For the text-containing cell, return its midpoint in (x, y) coordinate format. 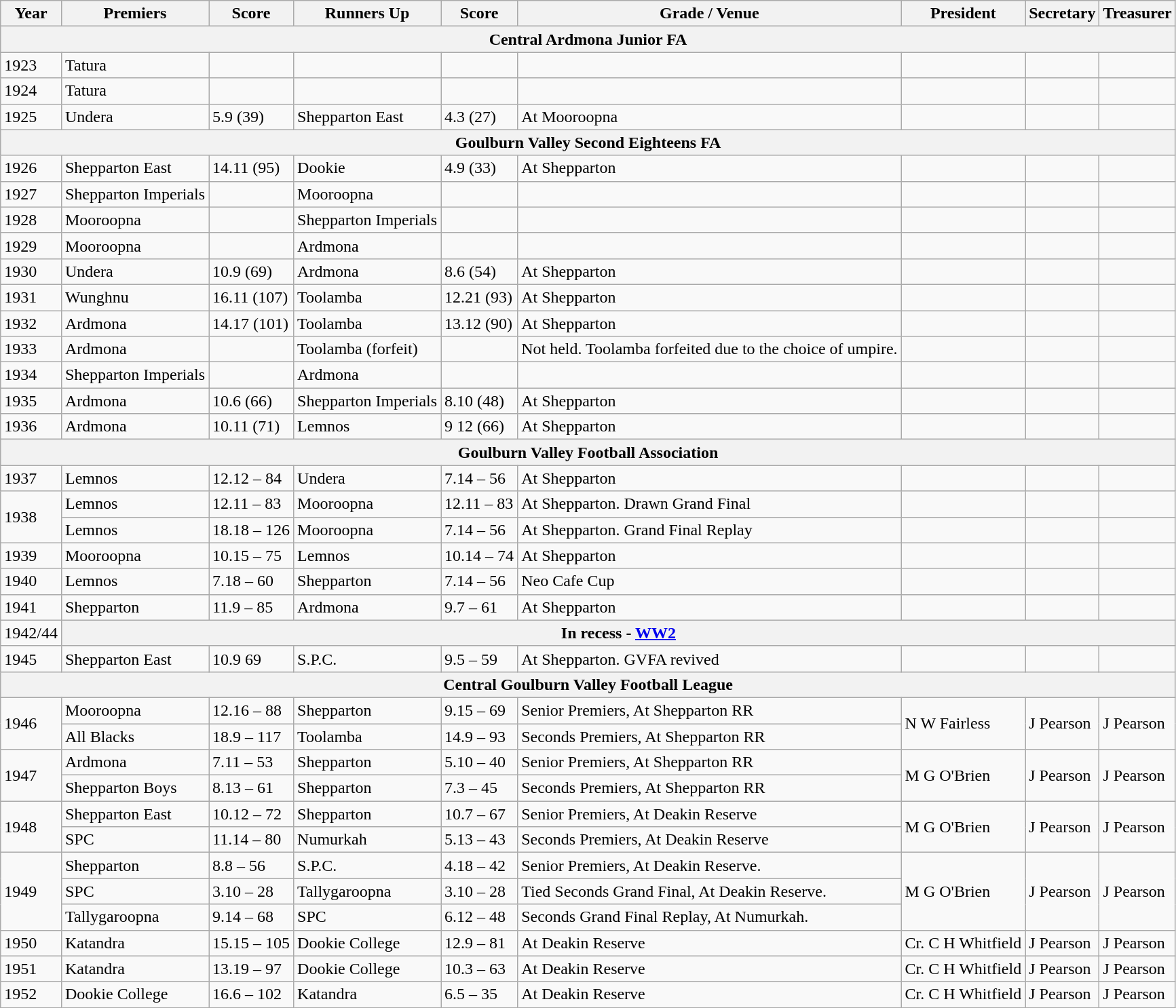
1952 (31, 994)
10.7 – 67 (479, 814)
7.11 – 53 (251, 762)
8.10 (48) (479, 401)
15.15 – 105 (251, 943)
N W Fairless (964, 723)
12.16 – 88 (251, 710)
1931 (31, 297)
1925 (31, 117)
1924 (31, 91)
16.6 – 102 (251, 994)
7.18 – 60 (251, 581)
9.14 – 68 (251, 917)
Runners Up (368, 14)
8.6 (54) (479, 271)
5.10 – 40 (479, 762)
14.17 (101) (251, 324)
Year (31, 14)
10.9 (69) (251, 271)
At Shepparton. GVFA revived (710, 659)
Goulburn Valley Football Association (588, 452)
Seconds Premiers, At Deakin Reserve (710, 840)
Grade / Venue (710, 14)
Numurkah (368, 840)
1939 (31, 556)
1949 (31, 891)
1945 (31, 659)
13.12 (90) (479, 324)
10.3 – 63 (479, 969)
Secretary (1063, 14)
7.3 – 45 (479, 788)
Neo Cafe Cup (710, 581)
9.5 – 59 (479, 659)
8.8 – 56 (251, 866)
Seconds Grand Final Replay, At Numurkah. (710, 917)
At Mooroopna (710, 117)
Dookie (368, 168)
18.9 – 117 (251, 736)
Central Ardmona Junior FA (588, 39)
1935 (31, 401)
1934 (31, 375)
12.9 – 81 (479, 943)
Senior Premiers, At Deakin Reserve (710, 814)
Treasurer (1137, 14)
9.7 – 61 (479, 607)
Toolamba (forfeit) (368, 349)
9.15 – 69 (479, 710)
6.5 – 35 (479, 994)
Tied Seconds Grand Final, At Deakin Reserve. (710, 891)
Senior Premiers, At Deakin Reserve. (710, 866)
5.13 – 43 (479, 840)
In recess - WW2 (618, 633)
Goulburn Valley Second Eighteens FA (588, 142)
President (964, 14)
14.9 – 93 (479, 736)
1948 (31, 827)
Not held. Toolamba forfeited due to the choice of umpire. (710, 349)
18.18 – 126 (251, 530)
1923 (31, 65)
10.14 – 74 (479, 556)
12.21 (93) (479, 297)
Premiers (134, 14)
13.19 – 97 (251, 969)
16.11 (107) (251, 297)
1951 (31, 969)
11.9 – 85 (251, 607)
At Shepparton. Drawn Grand Final (710, 504)
1947 (31, 775)
1936 (31, 427)
1950 (31, 943)
Shepparton Boys (134, 788)
1932 (31, 324)
1927 (31, 194)
11.14 – 80 (251, 840)
All Blacks (134, 736)
10.9 69 (251, 659)
1928 (31, 220)
Central Goulburn Valley Football League (588, 684)
1926 (31, 168)
4.9 (33) (479, 168)
10.11 (71) (251, 427)
14.11 (95) (251, 168)
4.18 – 42 (479, 866)
9 12 (66) (479, 427)
At Shepparton. Grand Final Replay (710, 530)
1942/44 (31, 633)
1940 (31, 581)
1946 (31, 723)
8.13 – 61 (251, 788)
5.9 (39) (251, 117)
12.12 – 84 (251, 478)
10.12 – 72 (251, 814)
1933 (31, 349)
1937 (31, 478)
1941 (31, 607)
10.6 (66) (251, 401)
1938 (31, 517)
1929 (31, 246)
10.15 – 75 (251, 556)
Wunghnu (134, 297)
6.12 – 48 (479, 917)
4.3 (27) (479, 117)
1930 (31, 271)
